From the cell containing the given text, extract its center point as (x, y) coordinate. 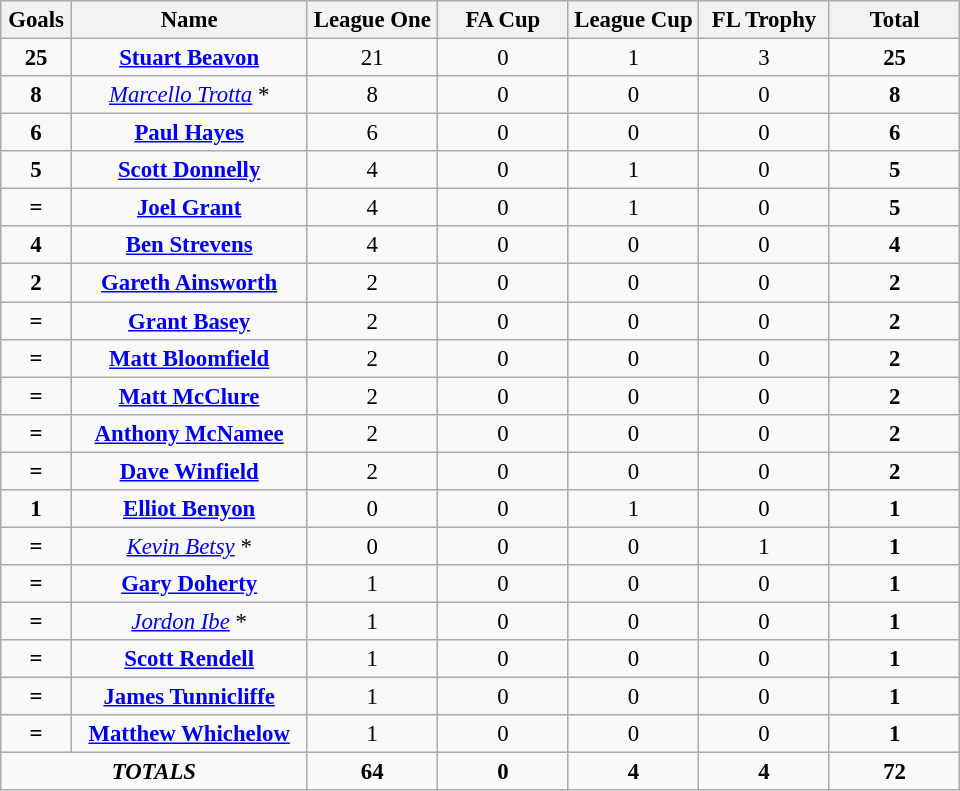
Kevin Betsy * (189, 546)
League One (372, 20)
Name (189, 20)
Gary Doherty (189, 584)
League Cup (634, 20)
72 (894, 772)
3 (764, 58)
Joel Grant (189, 208)
Anthony McNamee (189, 433)
Matt Bloomfield (189, 358)
Stuart Beavon (189, 58)
Goals (36, 20)
Total (894, 20)
Elliot Benyon (189, 509)
64 (372, 772)
21 (372, 58)
Ben Strevens (189, 245)
Dave Winfield (189, 471)
Jordon Ibe * (189, 621)
Scott Donnelly (189, 170)
FA Cup (504, 20)
Matthew Whichelow (189, 734)
James Tunnicliffe (189, 697)
Marcello Trotta * (189, 95)
Paul Hayes (189, 133)
FL Trophy (764, 20)
TOTALS (154, 772)
Grant Basey (189, 321)
Matt McClure (189, 396)
Gareth Ainsworth (189, 283)
Scott Rendell (189, 659)
